Search for the cell housing the specified text and yield its (x, y) center coordinate. 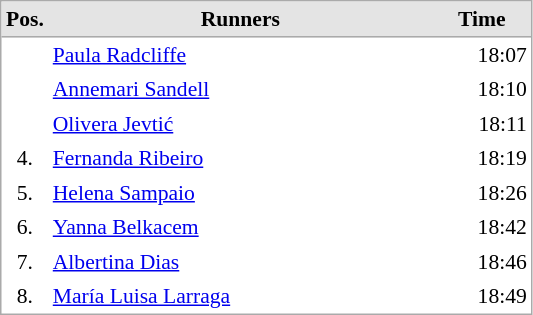
Olivera Jevtić (240, 123)
Runners (240, 20)
Annemari Sandell (240, 89)
18:42 (482, 227)
18:49 (482, 296)
18:26 (482, 193)
Fernanda Ribeiro (240, 158)
4. (26, 158)
Albertina Dias (240, 261)
18:11 (482, 123)
18:46 (482, 261)
Time (482, 20)
6. (26, 227)
Helena Sampaio (240, 193)
8. (26, 296)
Pos. (26, 20)
18:19 (482, 158)
María Luisa Larraga (240, 296)
18:07 (482, 55)
Yanna Belkacem (240, 227)
5. (26, 193)
Paula Radcliffe (240, 55)
7. (26, 261)
18:10 (482, 89)
